Identify which cell holds the provided text, then report its (X, Y) central coordinate. 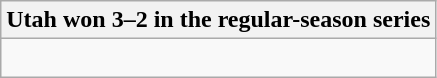
Utah won 3–2 in the regular-season series (218, 20)
